From the cell containing the given text, extract its center point as [x, y] coordinate. 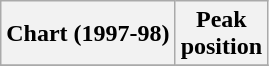
Peakposition [221, 34]
Chart (1997-98) [88, 34]
